Provide the [X, Y] coordinate of the cell's center where the given text is located.  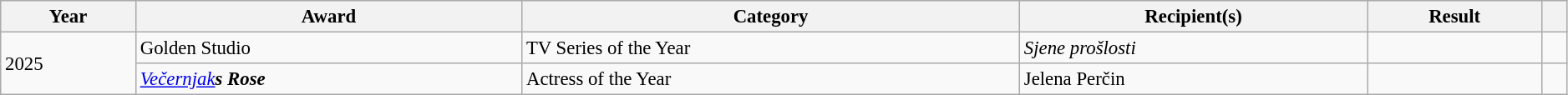
2025 [69, 63]
Year [69, 17]
Actress of the Year [771, 79]
Jelena Perčin [1194, 79]
Category [771, 17]
Result [1455, 17]
Award [328, 17]
Sjene prošlosti [1194, 48]
TV Series of the Year [771, 48]
Večernjaks Rose [328, 79]
Recipient(s) [1194, 17]
Golden Studio [328, 48]
